Return (X, Y) of the center of cell containing provided text 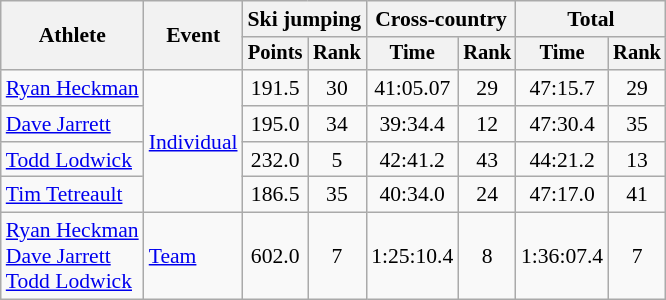
44:21.2 (562, 160)
24 (487, 195)
30 (337, 88)
34 (337, 124)
Dave Jarrett (72, 124)
47:15.7 (562, 88)
Athlete (72, 36)
1:36:07.4 (562, 256)
39:34.4 (412, 124)
13 (637, 160)
Todd Lodwick (72, 160)
Team (194, 256)
Ryan Heckman (72, 88)
Ryan HeckmanDave JarrettTodd Lodwick (72, 256)
12 (487, 124)
5 (337, 160)
602.0 (276, 256)
47:17.0 (562, 195)
Event (194, 36)
1:25:10.4 (412, 256)
8 (487, 256)
Points (276, 54)
195.0 (276, 124)
41:05.07 (412, 88)
186.5 (276, 195)
40:34.0 (412, 195)
Cross-country (441, 19)
Total (591, 19)
47:30.4 (562, 124)
43 (487, 160)
Ski jumping (305, 19)
Tim Tetreault (72, 195)
41 (637, 195)
232.0 (276, 160)
42:41.2 (412, 160)
Individual (194, 141)
191.5 (276, 88)
